Identify which cell holds the provided text, then report its [x, y] central coordinate. 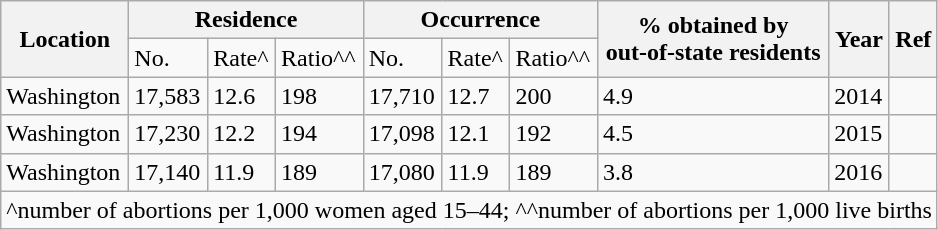
194 [320, 134]
12.2 [242, 134]
17,080 [402, 172]
17,583 [168, 96]
192 [554, 134]
17,098 [402, 134]
12.1 [476, 134]
2016 [859, 172]
198 [320, 96]
4.9 [712, 96]
Ref [913, 39]
12.7 [476, 96]
2015 [859, 134]
3.8 [712, 172]
2014 [859, 96]
12.6 [242, 96]
17,140 [168, 172]
^number of abortions per 1,000 women aged 15–44; ^^number of abortions per 1,000 live births [470, 210]
200 [554, 96]
Year [859, 39]
Occurrence [480, 20]
Location [65, 39]
17,710 [402, 96]
% obtained byout-of-state residents [712, 39]
Residence [246, 20]
4.5 [712, 134]
17,230 [168, 134]
